Determine the [X, Y] coordinate at the center of the cell enclosing the given text.  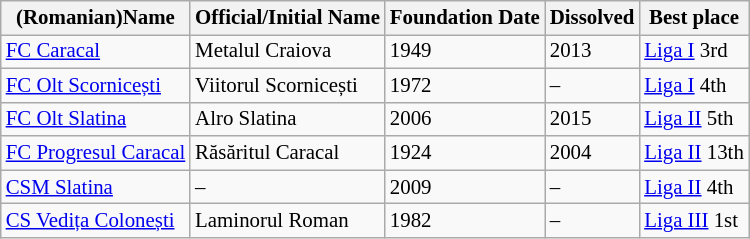
Liga III 1st [694, 221]
CS Vedița Colonești [96, 221]
Răsăritul Caracal [288, 153]
Liga II 13th [694, 153]
FC Caracal [96, 51]
FC Olt Slatina [96, 119]
1972 [465, 85]
Liga I 3rd [694, 51]
Alro Slatina [288, 119]
Liga II 4th [694, 187]
2006 [465, 119]
Best place [694, 18]
2009 [465, 187]
1949 [465, 51]
Official/Initial Name [288, 18]
1982 [465, 221]
Metalul Craiova [288, 51]
Dissolved [592, 18]
(Romanian)Name [96, 18]
2015 [592, 119]
Viitorul Scornicești [288, 85]
FC Olt Scornicești [96, 85]
Liga I 4th [694, 85]
Liga II 5th [694, 119]
2004 [592, 153]
1924 [465, 153]
Laminorul Roman [288, 221]
CSM Slatina [96, 187]
2013 [592, 51]
Foundation Date [465, 18]
FC Progresul Caracal [96, 153]
